Extract the (X, Y) coordinate from the center of the cell holding the provided text.  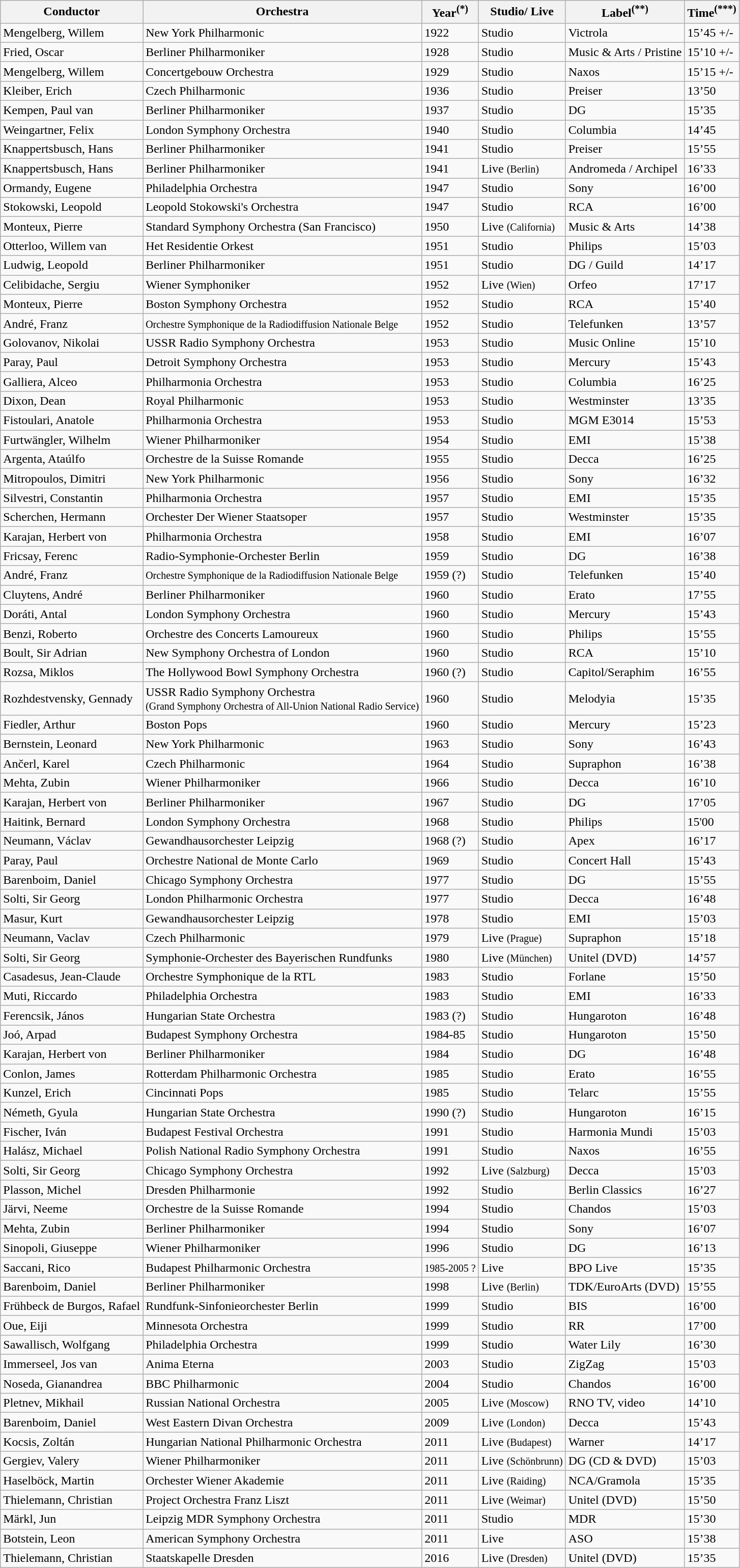
Doráti, Antal (72, 614)
1959 (?) (450, 575)
Label(**) (625, 12)
Harmonia Mundi (625, 1132)
Orfeo (625, 285)
17’17 (711, 285)
Live (Raiding) (522, 1480)
Frühbeck de Burgos, Rafael (72, 1306)
Joó, Arpad (72, 1034)
Concertgebouw Orchestra (282, 71)
Warner (625, 1442)
1929 (450, 71)
2005 (450, 1403)
1937 (450, 110)
1998 (450, 1286)
Celibidache, Sergiu (72, 285)
1984 (450, 1054)
Het Residentie Orkest (282, 246)
Radio-Symphonie-Orchester Berlin (282, 556)
Music Online (625, 343)
Golovanov, Nikolai (72, 343)
RR (625, 1325)
Märkl, Jun (72, 1519)
14’38 (711, 227)
Live (Dresden) (522, 1558)
16’27 (711, 1190)
15’23 (711, 724)
Neumann, Vaclav (72, 938)
2004 (450, 1384)
New Symphony Orchestra of London (282, 653)
Conductor (72, 12)
1940 (450, 130)
Live (Budapest) (522, 1442)
Rundfunk-Sinfonieorchester Berlin (282, 1306)
Kempen, Paul van (72, 110)
Live (Moscow) (522, 1403)
Live (Wien) (522, 285)
Rozhdestvensky, Gennady (72, 698)
15’10 +/- (711, 52)
Music & Arts (625, 227)
Haitink, Bernard (72, 822)
1964 (450, 764)
2016 (450, 1558)
Russian National Orchestra (282, 1403)
NCA/Gramola (625, 1480)
1954 (450, 440)
Kocsis, Zoltán (72, 1442)
Noseda, Gianandrea (72, 1384)
1960 (?) (450, 672)
Live (California) (522, 227)
Wiener Symphoniker (282, 285)
West Eastern Divan Orchestra (282, 1422)
The Hollywood Bowl Symphony Orchestra (282, 672)
1984-85 (450, 1034)
15’53 (711, 421)
Neumann, Václav (72, 841)
16’43 (711, 744)
Ludwig, Leopold (72, 265)
Gergiev, Valery (72, 1461)
Fistoulari, Anatole (72, 421)
Casadesus, Jean-Claude (72, 976)
16’30 (711, 1345)
ZigZag (625, 1364)
17’00 (711, 1325)
1978 (450, 918)
Botstein, Leon (72, 1538)
13’57 (711, 323)
BPO Live (625, 1267)
1966 (450, 783)
Halász, Michael (72, 1151)
16’32 (711, 479)
Live (Schönbrunn) (522, 1461)
17’05 (711, 802)
1950 (450, 227)
1983 (?) (450, 1015)
Németh, Gyula (72, 1112)
Berlin Classics (625, 1190)
Melodyia (625, 698)
Studio/ Live (522, 12)
Victrola (625, 33)
Fried, Oscar (72, 52)
1969 (450, 860)
Orchester Der Wiener Staatsoper (282, 517)
14’57 (711, 957)
Capitol/Seraphim (625, 672)
1958 (450, 537)
American Symphony Orchestra (282, 1538)
London Philharmonic Orchestra (282, 899)
Kunzel, Erich (72, 1093)
Ančerl, Karel (72, 764)
1967 (450, 802)
Silvestri, Constantin (72, 498)
15’45 +/- (711, 33)
Mitropoulos, Dimitri (72, 479)
1928 (450, 52)
1956 (450, 479)
1968 (?) (450, 841)
RNO TV, video (625, 1403)
Budapest Festival Orchestra (282, 1132)
Budapest Philharmonic Orchestra (282, 1267)
Plasson, Michel (72, 1190)
Orchestre National de Monte Carlo (282, 860)
Orchestre Symphonique de la RTL (282, 976)
Argenta, Ataúlfo (72, 459)
Dresden Philharmonie (282, 1190)
USSR Radio Symphony Orchestra(Grand Symphony Orchestra of All-Union National Radio Service) (282, 698)
Bernstein, Leonard (72, 744)
Standard Symphony Orchestra (San Francisco) (282, 227)
16’13 (711, 1248)
Orchester Wiener Akademie (282, 1480)
Haselböck, Martin (72, 1480)
Time(***) (711, 12)
1985-2005 ? (450, 1267)
16’10 (711, 783)
14’10 (711, 1403)
Symphonie-Orchester des Bayerischen Rundfunks (282, 957)
Live (Salzburg) (522, 1170)
15’18 (711, 938)
MGM E3014 (625, 421)
Pletnev, Mikhail (72, 1403)
MDR (625, 1519)
Immerseel, Jos van (72, 1364)
Concert Hall (625, 860)
16’15 (711, 1112)
Järvi, Neeme (72, 1209)
2009 (450, 1422)
Live (München) (522, 957)
Year(*) (450, 12)
Boston Symphony Orchestra (282, 304)
15'00 (711, 822)
Sinopoli, Giuseppe (72, 1248)
Masur, Kurt (72, 918)
Fiedler, Arthur (72, 724)
Sawallisch, Wolfgang (72, 1345)
Music & Arts / Pristine (625, 52)
1955 (450, 459)
Dixon, Dean (72, 401)
1959 (450, 556)
Cluytens, André (72, 595)
Boult, Sir Adrian (72, 653)
Live (Weimar) (522, 1500)
DG / Guild (625, 265)
Polish National Radio Symphony Orchestra (282, 1151)
Leipzig MDR Symphony Orchestra (282, 1519)
Telarc (625, 1093)
13’50 (711, 91)
1980 (450, 957)
Fischer, Iván (72, 1132)
DG (CD & DVD) (625, 1461)
ASO (625, 1538)
15’15 +/- (711, 71)
2003 (450, 1364)
Rotterdam Philharmonic Orchestra (282, 1074)
Stokowski, Leopold (72, 207)
Cincinnati Pops (282, 1093)
Saccani, Rico (72, 1267)
Budapest Symphony Orchestra (282, 1034)
Leopold Stokowski's Orchestra (282, 207)
15’30 (711, 1519)
Fricsay, Ferenc (72, 556)
Rozsa, Miklos (72, 672)
Conlon, James (72, 1074)
Forlane (625, 976)
Apex (625, 841)
Muti, Riccardo (72, 996)
Ferencsik, János (72, 1015)
Oue, Eiji (72, 1325)
Live (London) (522, 1422)
Galliera, Alceo (72, 381)
1922 (450, 33)
Furtwängler, Wilhelm (72, 440)
USSR Radio Symphony Orchestra (282, 343)
Water Lily (625, 1345)
17’55 (711, 595)
Scherchen, Hermann (72, 517)
Staatskapelle Dresden (282, 1558)
1990 (?) (450, 1112)
Ormandy, Eugene (72, 188)
16’17 (711, 841)
1968 (450, 822)
Detroit Symphony Orchestra (282, 362)
Anima Eterna (282, 1364)
14’45 (711, 130)
Andromeda / Archipel (625, 169)
TDK/EuroArts (DVD) (625, 1286)
BIS (625, 1306)
1979 (450, 938)
Boston Pops (282, 724)
Kleiber, Erich (72, 91)
Orchestra (282, 12)
Hungarian National Philharmonic Orchestra (282, 1442)
Minnesota Orchestra (282, 1325)
Benzi, Roberto (72, 633)
Royal Philharmonic (282, 401)
BBC Philharmonic (282, 1384)
1963 (450, 744)
Live (Prague) (522, 938)
13’35 (711, 401)
1996 (450, 1248)
Project Orchestra Franz Liszt (282, 1500)
1936 (450, 91)
Orchestre des Concerts Lamoureux (282, 633)
Weingartner, Felix (72, 130)
Otterloo, Willem van (72, 246)
